Return the [x, y] coordinate for the center point of the cell that contains the specified text.  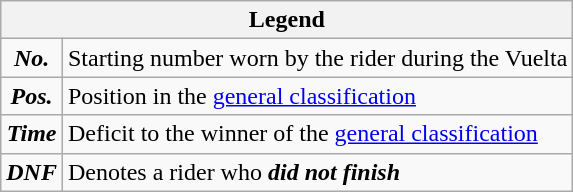
Starting number worn by the rider during the Vuelta [317, 58]
Legend [287, 20]
Denotes a rider who did not finish [317, 172]
Position in the general classification [317, 96]
Pos. [32, 96]
Deficit to the winner of the general classification [317, 134]
No. [32, 58]
Time [32, 134]
DNF [32, 172]
